Identify which cell holds the provided text, then report its [x, y] central coordinate. 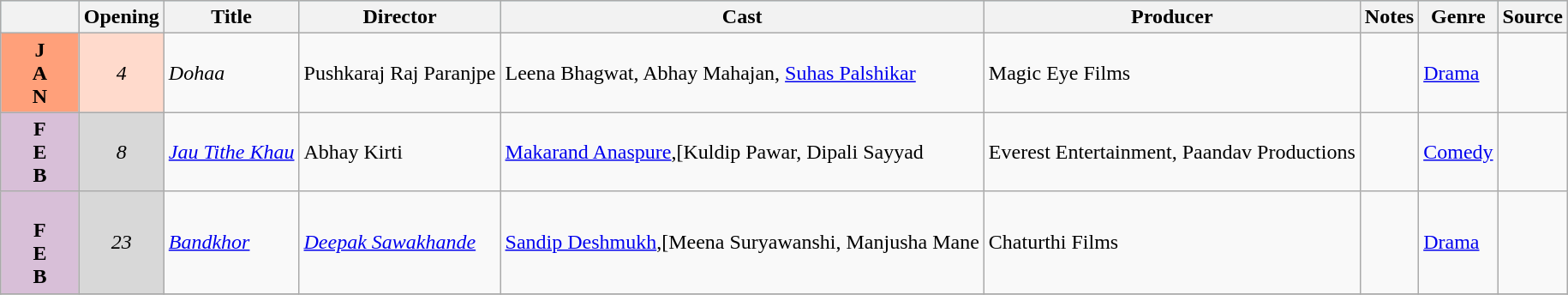
JAN [39, 73]
4 [122, 73]
Source [1532, 17]
Leena Bhagwat, Abhay Mahajan, Suhas Palshikar [742, 73]
Magic Eye Films [1172, 73]
Notes [1389, 17]
Everest Entertainment, Paandav Productions [1172, 152]
Dohaa [231, 73]
Comedy [1458, 152]
Sandip Deshmukh,[Meena Suryawanshi, Manjusha Mane [742, 242]
Cast [742, 17]
23 [122, 242]
8 [122, 152]
Bandkhor [231, 242]
Producer [1172, 17]
Makarand Anaspure,[Kuldip Pawar, Dipali Sayyad [742, 152]
Jau Tithe Khau [231, 152]
Abhay Kirti [399, 152]
Opening [122, 17]
Genre [1458, 17]
Director [399, 17]
Title [231, 17]
Pushkaraj Raj Paranjpe [399, 73]
Chaturthi Films [1172, 242]
Deepak Sawakhande [399, 242]
